Provide the [x, y] coordinate of the cell's center where the given text is located.  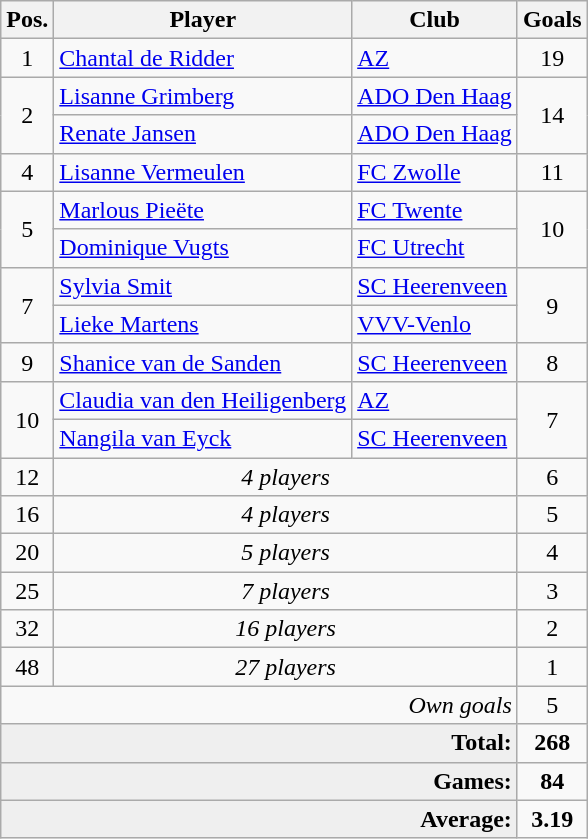
84 [552, 781]
25 [28, 591]
3.19 [552, 819]
3 [552, 591]
Games: [260, 781]
16 players [286, 629]
8 [552, 362]
19 [552, 58]
48 [28, 667]
Dominique Vugts [203, 248]
Total: [260, 743]
16 [28, 515]
Lieke Martens [203, 324]
6 [552, 477]
14 [552, 115]
Own goals [260, 705]
5 players [286, 553]
FC Zwolle [435, 172]
Lisanne Grimberg [203, 96]
11 [552, 172]
32 [28, 629]
Club [435, 20]
Marlous Pieëte [203, 210]
Average: [260, 819]
Shanice van de Sanden [203, 362]
Nangila van Eyck [203, 438]
Lisanne Vermeulen [203, 172]
Goals [552, 20]
7 players [286, 591]
Chantal de Ridder [203, 58]
268 [552, 743]
12 [28, 477]
Pos. [28, 20]
27 players [286, 667]
Sylvia Smit [203, 286]
Claudia van den Heiligenberg [203, 400]
FC Utrecht [435, 248]
20 [28, 553]
VVV-Venlo [435, 324]
Player [203, 20]
FC Twente [435, 210]
Renate Jansen [203, 134]
